Provide the [X, Y] coordinate of the cell's center where the given text is located.  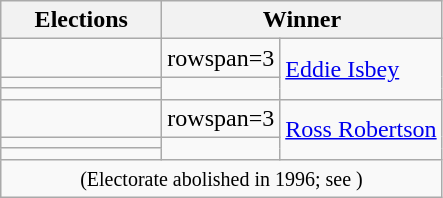
Winner [302, 20]
Ross Robertson [361, 129]
(Electorate abolished in 1996; see ) [222, 178]
Elections [82, 20]
Eddie Isbey [361, 69]
